Pinpoint the cell where the given text exists, returning its [x, y] midpoint coordinate. 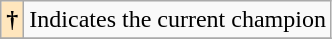
† [12, 20]
Indicates the current champion [178, 20]
